Extract the (x, y) coordinate from the center of the cell holding the provided text.  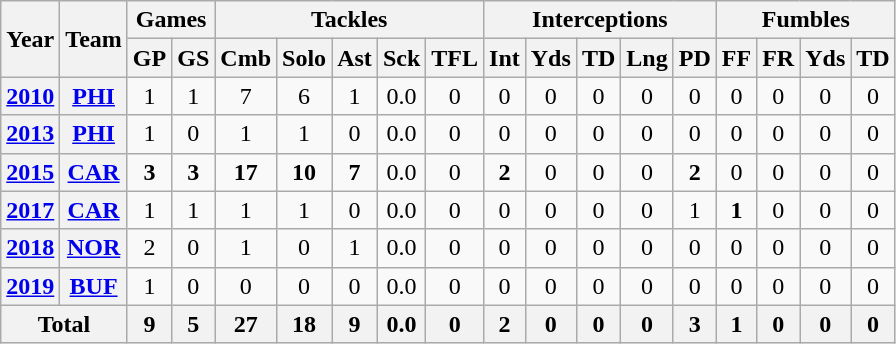
Ast (355, 58)
Fumbles (806, 20)
27 (246, 324)
10 (304, 172)
2019 (30, 286)
PD (694, 58)
17 (246, 172)
2013 (30, 134)
FR (778, 58)
6 (304, 96)
GP (149, 58)
2015 (30, 172)
Year (30, 39)
Team (94, 39)
Interceptions (600, 20)
2017 (30, 210)
BUF (94, 286)
5 (194, 324)
NOR (94, 248)
Int (505, 58)
18 (304, 324)
GS (194, 58)
Sck (401, 58)
Games (170, 20)
Solo (304, 58)
Tackles (350, 20)
TFL (455, 58)
FF (736, 58)
Lng (647, 58)
2010 (30, 96)
Total (64, 324)
2018 (30, 248)
Cmb (246, 58)
